Extract the [X, Y] coordinate from the center of the cell holding the provided text.  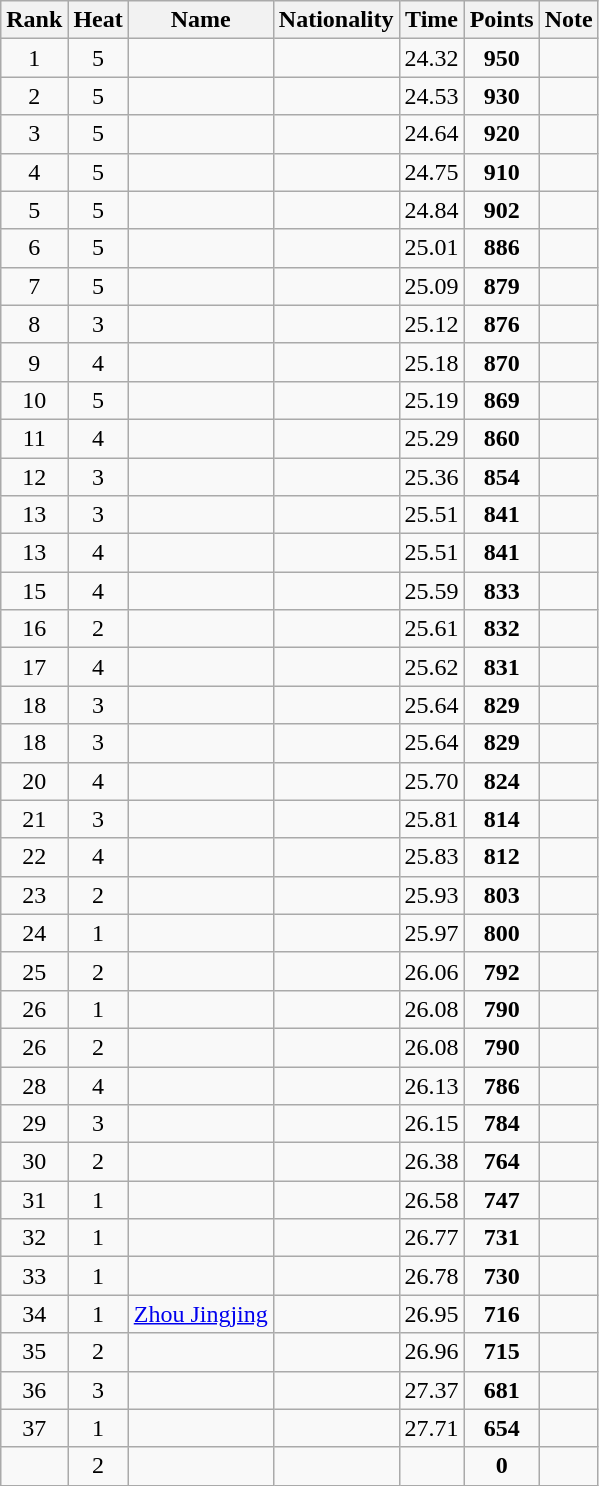
870 [502, 362]
25.93 [432, 895]
930 [502, 96]
860 [502, 438]
25.83 [432, 857]
27.37 [432, 1390]
26.58 [432, 1200]
854 [502, 477]
27.71 [432, 1428]
886 [502, 248]
25.09 [432, 286]
786 [502, 1085]
25 [34, 971]
25.70 [432, 781]
Note [568, 20]
824 [502, 781]
654 [502, 1428]
Time [432, 20]
920 [502, 134]
715 [502, 1352]
10 [34, 400]
764 [502, 1162]
25.59 [432, 591]
902 [502, 210]
25.19 [432, 400]
832 [502, 629]
879 [502, 286]
30 [34, 1162]
11 [34, 438]
31 [34, 1200]
Nationality [336, 20]
Heat [98, 20]
33 [34, 1276]
24.75 [432, 172]
950 [502, 58]
25.12 [432, 324]
869 [502, 400]
730 [502, 1276]
803 [502, 895]
8 [34, 324]
25.01 [432, 248]
812 [502, 857]
747 [502, 1200]
12 [34, 477]
24.32 [432, 58]
26.95 [432, 1314]
26.78 [432, 1276]
22 [34, 857]
28 [34, 1085]
910 [502, 172]
24.53 [432, 96]
37 [34, 1428]
26.13 [432, 1085]
681 [502, 1390]
17 [34, 667]
6 [34, 248]
16 [34, 629]
Zhou Jingjing [200, 1314]
26.77 [432, 1238]
9 [34, 362]
32 [34, 1238]
25.62 [432, 667]
20 [34, 781]
814 [502, 819]
7 [34, 286]
23 [34, 895]
15 [34, 591]
25.36 [432, 477]
25.61 [432, 629]
0 [502, 1466]
731 [502, 1238]
784 [502, 1124]
26.06 [432, 971]
26.96 [432, 1352]
876 [502, 324]
25.29 [432, 438]
831 [502, 667]
29 [34, 1124]
36 [34, 1390]
Rank [34, 20]
25.81 [432, 819]
Points [502, 20]
26.38 [432, 1162]
25.97 [432, 933]
25.18 [432, 362]
34 [34, 1314]
24.84 [432, 210]
24.64 [432, 134]
35 [34, 1352]
24 [34, 933]
21 [34, 819]
792 [502, 971]
716 [502, 1314]
Name [200, 20]
833 [502, 591]
26.15 [432, 1124]
800 [502, 933]
